Search for the cell housing the specified text and yield its [x, y] center coordinate. 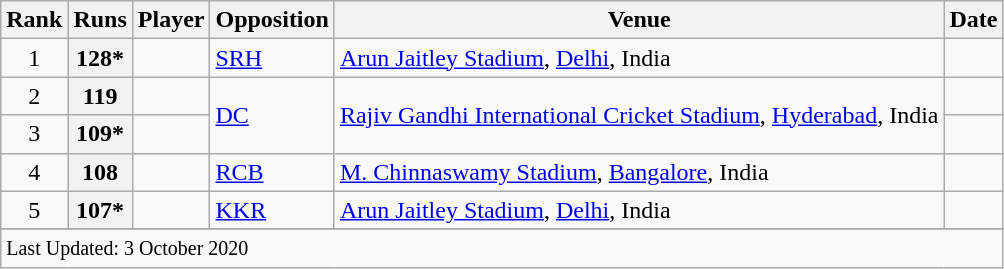
4 [34, 172]
1 [34, 58]
Player [171, 20]
108 [100, 172]
DC [272, 115]
5 [34, 210]
2 [34, 96]
Rajiv Gandhi International Cricket Stadium, Hyderabad, India [639, 115]
Rank [34, 20]
KKR [272, 210]
Last Updated: 3 October 2020 [502, 248]
109* [100, 134]
3 [34, 134]
128* [100, 58]
Date [974, 20]
Venue [639, 20]
M. Chinnaswamy Stadium, Bangalore, India [639, 172]
RCB [272, 172]
SRH [272, 58]
Opposition [272, 20]
119 [100, 96]
107* [100, 210]
Runs [100, 20]
